Capture the cell that displays the provided text and extract its [x, y] central coordinate. 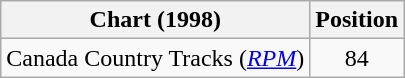
Position [357, 20]
Chart (1998) [156, 20]
Canada Country Tracks (RPM) [156, 58]
84 [357, 58]
